Search for the cell housing the specified text and yield its [x, y] center coordinate. 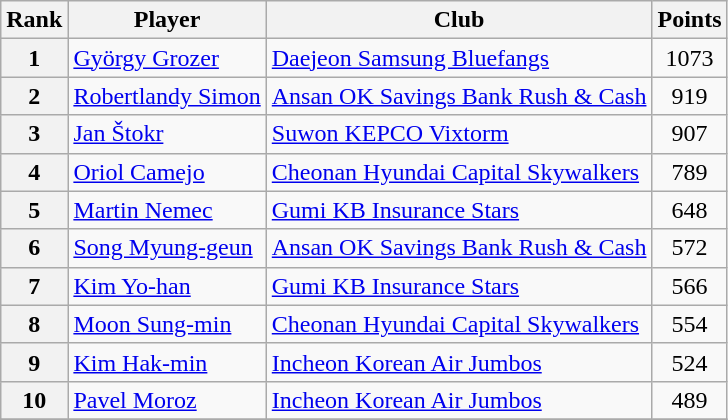
6 [34, 248]
Oriol Camejo [167, 172]
10 [34, 400]
György Grozer [167, 58]
Moon Sung-min [167, 324]
3 [34, 134]
Martin Nemec [167, 210]
572 [690, 248]
Player [167, 20]
1073 [690, 58]
Suwon KEPCO Vixtorm [459, 134]
Kim Hak-min [167, 362]
Kim Yo-han [167, 286]
648 [690, 210]
1 [34, 58]
Daejeon Samsung Bluefangs [459, 58]
554 [690, 324]
Points [690, 20]
Club [459, 20]
2 [34, 96]
Rank [34, 20]
907 [690, 134]
7 [34, 286]
566 [690, 286]
919 [690, 96]
4 [34, 172]
489 [690, 400]
789 [690, 172]
Robertlandy Simon [167, 96]
Song Myung-geun [167, 248]
9 [34, 362]
524 [690, 362]
8 [34, 324]
Pavel Moroz [167, 400]
5 [34, 210]
Jan Štokr [167, 134]
